Find where the given text appears and provide that cell's center as (X, Y) coordinate. 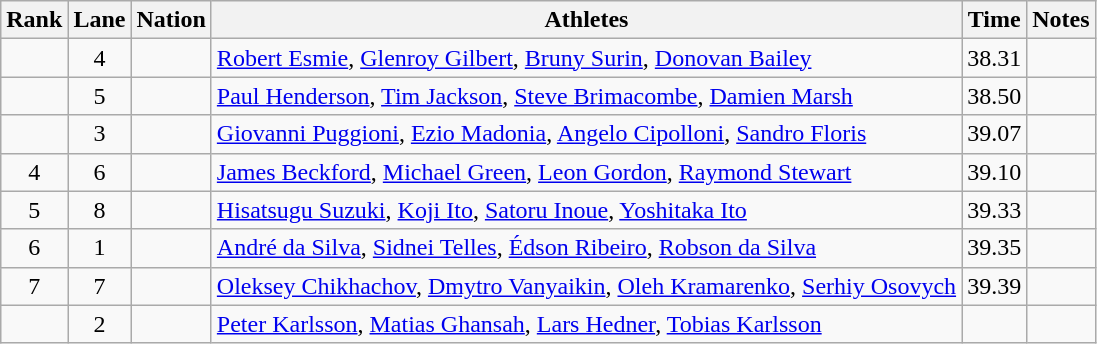
39.35 (994, 248)
Notes (1061, 20)
Paul Henderson, Tim Jackson, Steve Brimacombe, Damien Marsh (586, 96)
1 (100, 248)
Giovanni Puggioni, Ezio Madonia, Angelo Cipolloni, Sandro Floris (586, 134)
Peter Karlsson, Matias Ghansah, Lars Hedner, Tobias Karlsson (586, 324)
Rank (34, 20)
Nation (171, 20)
38.50 (994, 96)
James Beckford, Michael Green, Leon Gordon, Raymond Stewart (586, 172)
Robert Esmie, Glenroy Gilbert, Bruny Surin, Donovan Bailey (586, 58)
Oleksey Chikhachov, Dmytro Vanyaikin, Oleh Kramarenko, Serhiy Osovych (586, 286)
39.39 (994, 286)
Athletes (586, 20)
8 (100, 210)
Time (994, 20)
39.07 (994, 134)
2 (100, 324)
39.33 (994, 210)
3 (100, 134)
Hisatsugu Suzuki, Koji Ito, Satoru Inoue, Yoshitaka Ito (586, 210)
38.31 (994, 58)
André da Silva, Sidnei Telles, Édson Ribeiro, Robson da Silva (586, 248)
39.10 (994, 172)
Lane (100, 20)
